Identify which cell holds the provided text, then report its (X, Y) central coordinate. 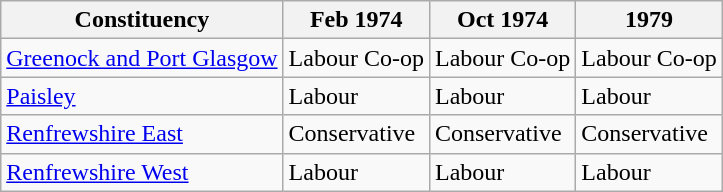
Renfrewshire West (142, 172)
Paisley (142, 96)
1979 (649, 20)
Renfrewshire East (142, 134)
Feb 1974 (356, 20)
Greenock and Port Glasgow (142, 58)
Oct 1974 (502, 20)
Constituency (142, 20)
